Find where the given text appears and provide that cell's center as (X, Y) coordinate. 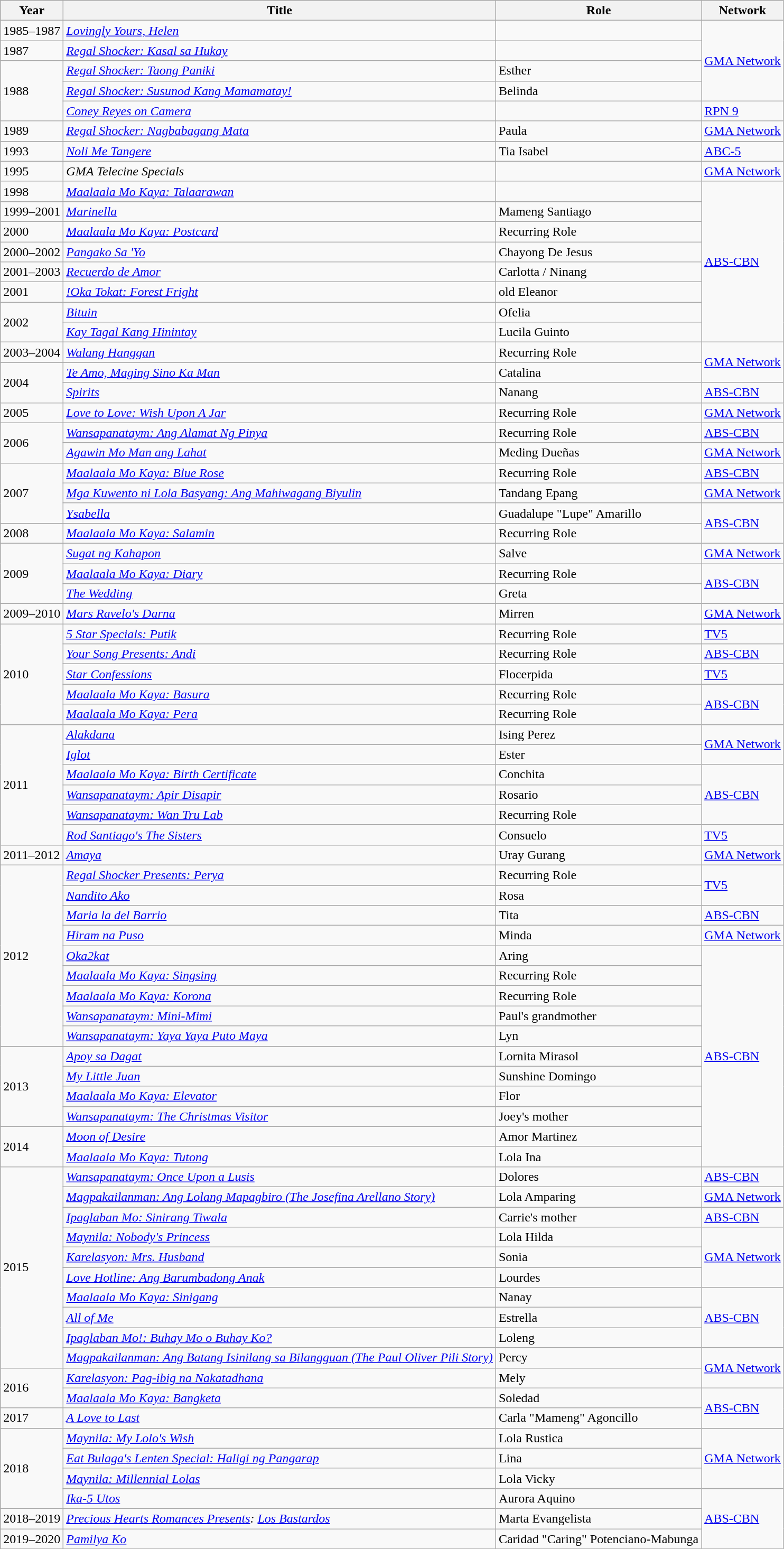
Paul's grandmother (598, 1016)
2018 (32, 1468)
Magpakailanman: Ang Lolang Mapagbiro (The Josefina Arellano Story) (280, 1197)
Recuerdo de Amor (280, 272)
Regal Shocker: Taong Paniki (280, 71)
Carla "Mameng" Agoncillo (598, 1418)
Sunshine Domingo (598, 1076)
Flor (598, 1096)
Hiram na Puso (280, 936)
2007 (32, 493)
Mely (598, 1378)
Maalaala Mo Kaya: Elevator (280, 1096)
Maynila: Millennial Lolas (280, 1478)
Salve (598, 553)
Maalaala Mo Kaya: Tutong (280, 1156)
Pangako Sa 'Yo (280, 252)
Ysabella (280, 513)
1998 (32, 191)
1985–1987 (32, 31)
Esther (598, 71)
Tita (598, 916)
Te Amo, Maging Sino Ka Man (280, 372)
2015 (32, 1267)
Catalina (598, 372)
Estrella (598, 1318)
Chayong De Jesus (598, 252)
RPN 9 (743, 111)
Aring (598, 956)
Amor Martinez (598, 1136)
Apoy sa Dagat (280, 1056)
1999–2001 (32, 211)
Star Confessions (280, 674)
Wansapanataym: Wan Tru Lab (280, 815)
Flocerpida (598, 674)
Lucila Guinto (598, 332)
Wansapanataym: Yaya Yaya Puto Maya (280, 1036)
Lyn (598, 1036)
Carlotta / Ninang (598, 272)
Meding Dueñas (598, 453)
Moon of Desire (280, 1136)
Nanay (598, 1298)
Regal Shocker: Kasal sa Hukay (280, 51)
Rosa (598, 895)
Your Song Presents: Andi (280, 654)
2016 (32, 1388)
Minda (598, 936)
Guadalupe "Lupe" Amarillo (598, 513)
2003–2004 (32, 352)
Maalaala Mo Kaya: Talaarawan (280, 191)
Belinda (598, 91)
2001–2003 (32, 272)
Pamilya Ko (280, 1539)
Lola Vicky (598, 1478)
2005 (32, 413)
Love Hotline: Ang Barumbadong Anak (280, 1277)
Wansapanataym: Mini-Mimi (280, 1016)
2009 (32, 573)
5 Star Specials: Putik (280, 634)
Maria la del Barrio (280, 916)
Maalaala Mo Kaya: Birth Certificate (280, 775)
Oka2kat (280, 956)
Maalaala Mo Kaya: Blue Rose (280, 473)
2019–2020 (32, 1539)
Joey's mother (598, 1116)
1987 (32, 51)
Loleng (598, 1338)
2002 (32, 322)
Karelasyon: Mrs. Husband (280, 1257)
All of Me (280, 1318)
Year (32, 11)
Ofelia (598, 312)
Ester (598, 754)
Lovingly Yours, Helen (280, 31)
Mirren (598, 614)
2011 (32, 785)
Precious Hearts Romances Presents: Los Bastardos (280, 1518)
Iglot (280, 754)
Title (280, 11)
Dolores (598, 1177)
Love to Love: Wish Upon A Jar (280, 413)
Alakdana (280, 734)
2012 (32, 955)
Lola Ina (598, 1156)
Percy (598, 1358)
Maalaala Mo Kaya: Sinigang (280, 1298)
Regal Shocker Presents: Perya (280, 875)
Bituin (280, 312)
Amaya (280, 855)
Tia Isabel (598, 151)
Maalaala Mo Kaya: Bangketa (280, 1398)
2018–2019 (32, 1518)
Soledad (598, 1398)
Magpakailanman: Ang Batang Isinilang sa Bilangguan (The Paul Oliver Pili Story) (280, 1358)
Uray Gurang (598, 855)
Regal Shocker: Nagbabagang Mata (280, 131)
2017 (32, 1418)
2000–2002 (32, 252)
Nandito Ako (280, 895)
2001 (32, 292)
Kay Tagal Kang Hinintay (280, 332)
Carrie's mother (598, 1217)
1989 (32, 131)
Consuelo (598, 835)
Paula (598, 131)
Tandang Epang (598, 493)
Regal Shocker: Susunod Kang Mamamatay! (280, 91)
Marta Evangelista (598, 1518)
Role (598, 11)
2000 (32, 231)
Maalaala Mo Kaya: Pera (280, 714)
Coney Reyes on Camera (280, 111)
ABC-5 (743, 151)
2010 (32, 674)
1993 (32, 151)
Agawin Mo Man ang Lahat (280, 453)
The Wedding (280, 594)
Sugat ng Kahapon (280, 553)
Nanang (598, 393)
2004 (32, 382)
2014 (32, 1146)
Aurora Aquino (598, 1498)
2013 (32, 1086)
2011–2012 (32, 855)
old Eleanor (598, 292)
Mameng Santiago (598, 211)
A Love to Last (280, 1418)
My Little Juan (280, 1076)
2008 (32, 533)
Lola Rustica (598, 1438)
Rosario (598, 795)
Ipaglaban Mo!: Buhay Mo o Buhay Ko? (280, 1338)
Lornita Mirasol (598, 1056)
Karelasyon: Pag-ibig na Nakatadhana (280, 1378)
Maalaala Mo Kaya: Basura (280, 694)
Lola Amparing (598, 1197)
Ipaglaban Mo: Sinirang Tiwala (280, 1217)
2006 (32, 443)
Sonia (598, 1257)
Maalaala Mo Kaya: Diary (280, 573)
Maynila: My Lolo's Wish (280, 1438)
Maalaala Mo Kaya: Salamin (280, 533)
Conchita (598, 775)
Greta (598, 594)
Caridad "Caring" Potenciano-Mabunga (598, 1539)
2009–2010 (32, 614)
Eat Bulaga's Lenten Special: Haligi ng Pangarap (280, 1458)
Maalaala Mo Kaya: Singsing (280, 976)
Maalaala Mo Kaya: Postcard (280, 231)
Walang Hanggan (280, 352)
Wansapanataym: The Christmas Visitor (280, 1116)
Spirits (280, 393)
Marinella (280, 211)
Lola Hilda (598, 1237)
Wansapanataym: Ang Alamat Ng Pinya (280, 433)
Wansapanataym: Apir Disapir (280, 795)
Maalaala Mo Kaya: Korona (280, 996)
Ika-5 Utos (280, 1498)
!Oka Tokat: Forest Fright (280, 292)
Mga Kuwento ni Lola Basyang: Ang Mahiwagang Biyulin (280, 493)
1995 (32, 171)
Lourdes (598, 1277)
1988 (32, 91)
Mars Ravelo's Darna (280, 614)
Rod Santiago's The Sisters (280, 835)
Wansapanataym: Once Upon a Lusis (280, 1177)
Ising Perez (598, 734)
Lina (598, 1458)
Network (743, 11)
GMA Telecine Specials (280, 171)
Noli Me Tangere (280, 151)
Maynila: Nobody's Princess (280, 1237)
